Provide the (X, Y) coordinate of the cell's center where the given text is located.  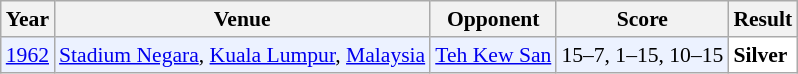
Stadium Negara, Kuala Lumpur, Malaysia (242, 55)
Venue (242, 19)
15–7, 1–15, 10–15 (642, 55)
Result (762, 19)
1962 (28, 55)
Score (642, 19)
Year (28, 19)
Silver (762, 55)
Teh Kew San (493, 55)
Opponent (493, 19)
